Identify which cell holds the provided text, then report its (x, y) central coordinate. 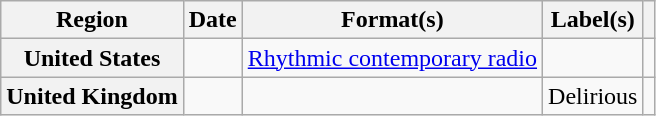
Rhythmic contemporary radio (392, 58)
Format(s) (392, 20)
Delirious (593, 96)
Region (92, 20)
Date (212, 20)
United Kingdom (92, 96)
United States (92, 58)
Label(s) (593, 20)
